Scan for the cell matching the given text and deliver its [x, y] coordinate at center. 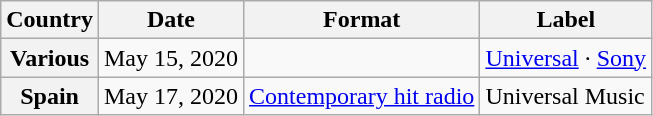
Universal Music [566, 96]
Date [170, 20]
Label [566, 20]
Universal · Sony [566, 58]
Format [362, 20]
May 17, 2020 [170, 96]
Various [50, 58]
May 15, 2020 [170, 58]
Country [50, 20]
Contemporary hit radio [362, 96]
Spain [50, 96]
